Scan for the cell matching the given text and deliver its (X, Y) coordinate at center. 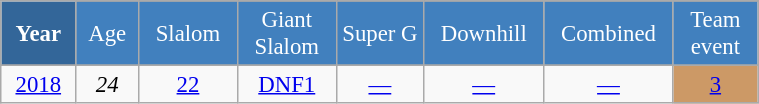
Year (38, 34)
GiantSlalom (286, 34)
3 (716, 85)
22 (188, 85)
Slalom (188, 34)
Combined (608, 34)
DNF1 (286, 85)
2018 (38, 85)
24 (108, 85)
Team event (716, 34)
Age (108, 34)
Super G (380, 34)
Downhill (484, 34)
